Scan for the cell matching the given text and deliver its [x, y] coordinate at center. 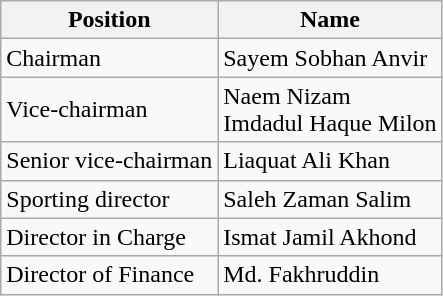
Sayem Sobhan Anvir [330, 58]
Vice-chairman [110, 110]
Ismat Jamil Akhond [330, 237]
Sporting director [110, 199]
Position [110, 20]
Director of Finance [110, 275]
Saleh Zaman Salim [330, 199]
Director in Charge [110, 237]
Chairman [110, 58]
Naem NizamImdadul Haque Milon [330, 110]
Name [330, 20]
Md. Fakhruddin [330, 275]
Liaquat Ali Khan [330, 161]
Senior vice-chairman [110, 161]
